Locate the cell with the specified text and output its (x, y) center coordinate. 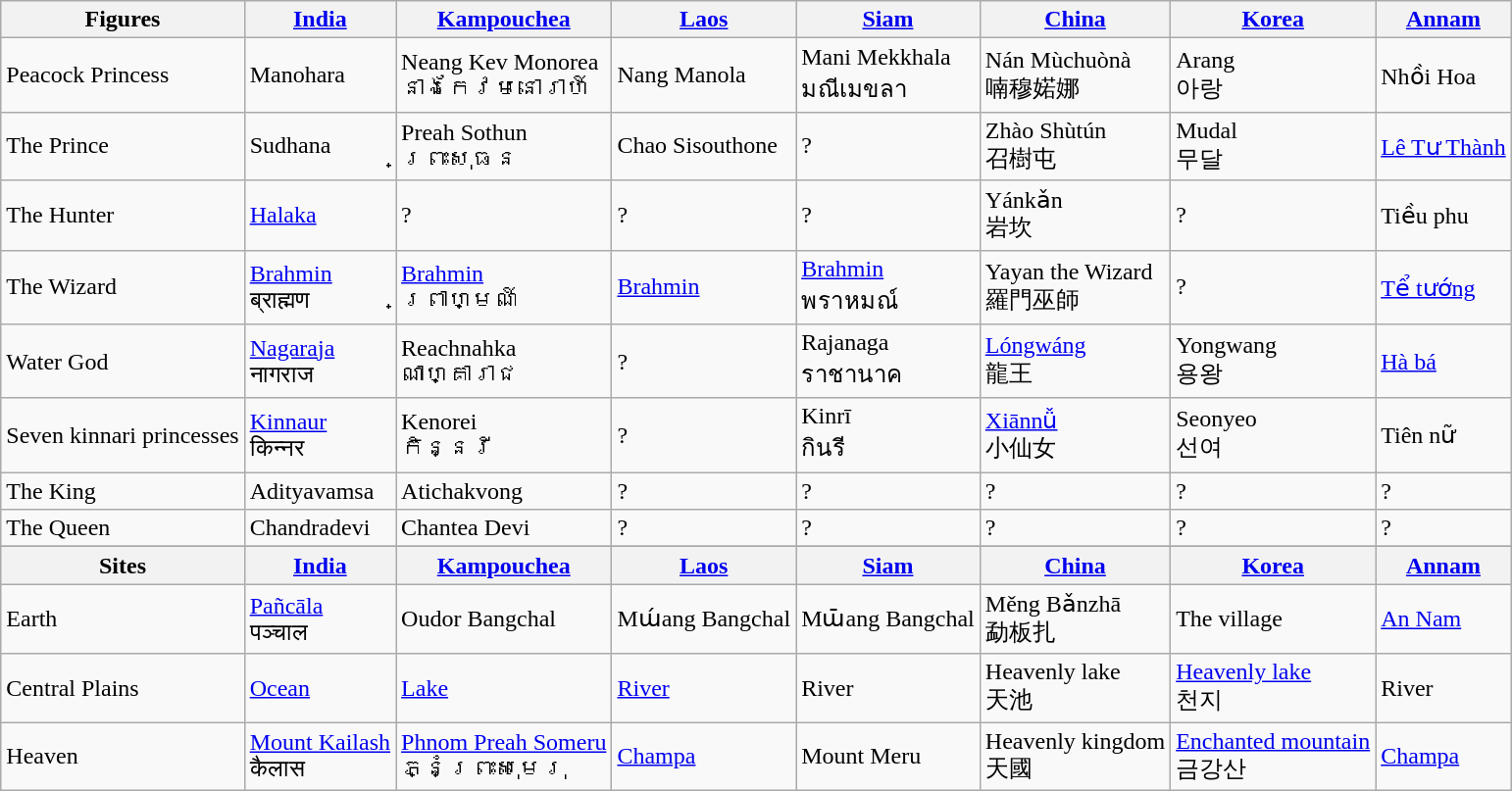
Chandradevi (320, 528)
Chao Sisouthone (704, 146)
Earth (123, 619)
Sites (123, 566)
Neang Kev Monoreaនាងកែវមនោរាហ៍ (504, 75)
Brahminព្រាហ្មណ៍ (504, 287)
Preah Sothunព្រះសុធន (504, 146)
Nán Mùchuònà喃穆婼娜 (1075, 75)
Adityavamsa (320, 491)
Mount Meru (888, 756)
Heaven (123, 756)
Seonyeo선여 (1273, 435)
Heavenly lake천지 (1273, 688)
Tể tướng (1443, 287)
Sudhana (320, 146)
Heavenly lake天池 (1075, 688)
Halaka (320, 216)
Lóngwáng龍王 (1075, 362)
Kinnaurकिन्नर (320, 435)
Xiānnǚ小仙女 (1075, 435)
The Hunter (123, 216)
Kinrīกินรี (888, 435)
The Prince (123, 146)
Phnom Preah Someruភ្នំព្រះសុមេរុ (504, 756)
Nhồi Hoa (1443, 75)
An Nam (1443, 619)
Mɯ́ang Bangchal (704, 619)
The village (1273, 619)
Manohara (320, 75)
Zhào Shùtún召樹屯 (1075, 146)
Reachnahkaណាហ្គារាជ (504, 362)
Hà bá (1443, 362)
Mudal무달 (1273, 146)
The King (123, 491)
Lê Tư Thành (1443, 146)
Měng Bǎnzhā勐板扎 (1075, 619)
Water God (123, 362)
Brahminพราหมณ์ (888, 287)
Yongwang용왕 (1273, 362)
Mani Mekkhalaมณีเมขลา (888, 75)
Figures (123, 20)
Heavenly kingdom天國 (1075, 756)
Yayan the Wizard羅門巫師 (1075, 287)
Tiều phu (1443, 216)
Nang Manola (704, 75)
Mount Kailashकैलास (320, 756)
Brahminब्राह्मण (320, 287)
Chantea Devi (504, 528)
Seven kinnari princesses (123, 435)
Central Plains (123, 688)
Tiên nữ (1443, 435)
Yánkǎn岩坎 (1075, 216)
Rajanagaราชานาค (888, 362)
Nagarajaनागराज (320, 362)
Mɯ̄ang Bangchal (888, 619)
Peacock Princess (123, 75)
The Wizard (123, 287)
The Queen (123, 528)
Ocean (320, 688)
Arang아랑 (1273, 75)
Pañcālaपञ्चाल (320, 619)
Atichakvong (504, 491)
Enchanted mountain금강산 (1273, 756)
Oudor Bangchal (504, 619)
Lake (504, 688)
Kenoreiកិន្នរី (504, 435)
Brahmin (704, 287)
